For the text-containing cell, return its midpoint in [X, Y] coordinate format. 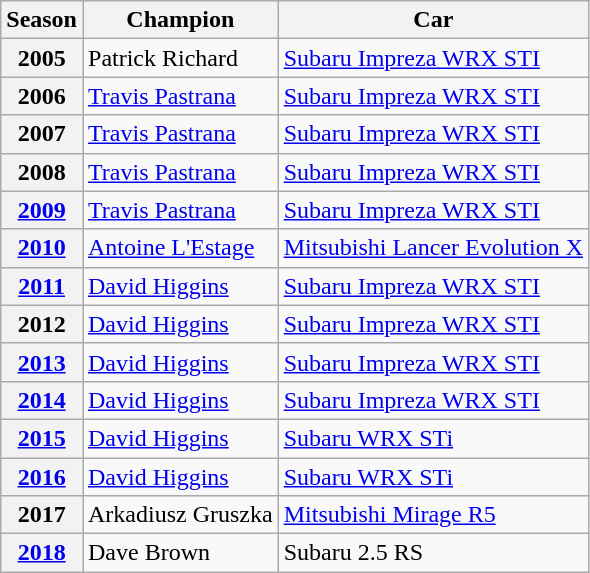
2006 [42, 96]
2016 [42, 477]
2005 [42, 58]
2017 [42, 515]
2012 [42, 324]
2010 [42, 248]
Champion [180, 20]
Patrick Richard [180, 58]
Car [433, 20]
Antoine L'Estage [180, 248]
2009 [42, 210]
Season [42, 20]
Arkadiusz Gruszka [180, 515]
2018 [42, 553]
Dave Brown [180, 553]
Subaru 2.5 RS [433, 553]
2008 [42, 172]
2011 [42, 286]
2007 [42, 134]
Mitsubishi Mirage R5 [433, 515]
2014 [42, 400]
2015 [42, 438]
Mitsubishi Lancer Evolution X [433, 248]
2013 [42, 362]
